For the text-containing cell, return its midpoint in (x, y) coordinate format. 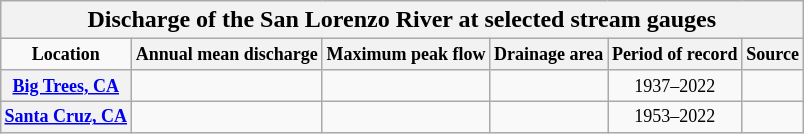
1937–2022 (675, 86)
Santa Cruz, CA (66, 116)
Source (772, 54)
Annual mean discharge (226, 54)
Drainage area (549, 54)
1953–2022 (675, 116)
Big Trees, CA (66, 86)
Period of record (675, 54)
Maximum peak flow (406, 54)
Location (66, 54)
Discharge of the San Lorenzo River at selected stream gauges (402, 20)
